Return the [X, Y] coordinate for the center point of the cell that contains the specified text.  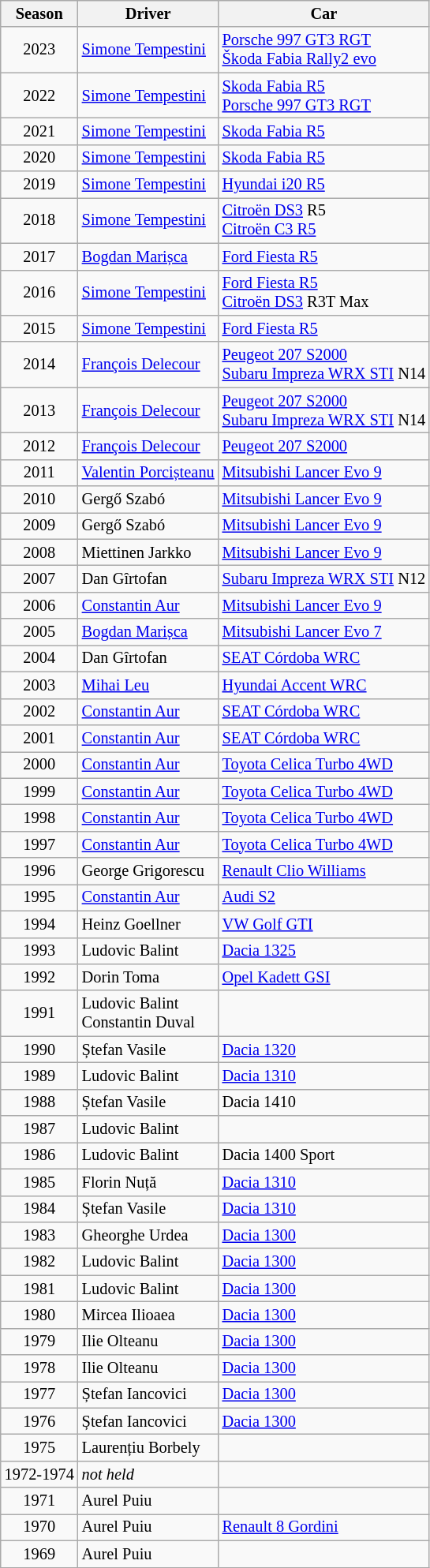
1985 [39, 1182]
Citroën DS3 R5Citroën C3 R5 [324, 220]
2015 [39, 328]
2009 [39, 526]
Valentin Porcișteanu [148, 473]
2002 [39, 712]
George Grigorescu [148, 871]
2017 [39, 256]
1981 [39, 1289]
Dacia 1325 [324, 951]
1998 [39, 818]
1980 [39, 1315]
1994 [39, 924]
2003 [39, 685]
1979 [39, 1342]
Mitsubishi Lancer Evo 7 [324, 632]
1993 [39, 951]
1977 [39, 1394]
1997 [39, 844]
2012 [39, 446]
1988 [39, 1102]
1986 [39, 1155]
2000 [39, 765]
2019 [39, 185]
2013 [39, 410]
2007 [39, 578]
2021 [39, 131]
1987 [39, 1129]
1971 [39, 1501]
1975 [39, 1448]
1995 [39, 897]
2022 [39, 95]
1978 [39, 1368]
1976 [39, 1421]
1990 [39, 1050]
not held [148, 1474]
Laurențiu Borbely [148, 1448]
2006 [39, 605]
Audi S2 [324, 897]
2001 [39, 738]
1983 [39, 1235]
1999 [39, 791]
Car [324, 13]
1992 [39, 977]
Skoda Fabia R5Porsche 997 GT3 RGT [324, 95]
1996 [39, 871]
Season [39, 13]
Dacia 1410 [324, 1102]
Subaru Impreza WRX STI N12 [324, 578]
Heinz Goellner [148, 924]
2004 [39, 658]
2008 [39, 552]
1984 [39, 1209]
Hyundai i20 R5 [324, 185]
1991 [39, 1013]
Hyundai Accent WRC [324, 685]
2014 [39, 365]
Dacia 1400 Sport [324, 1155]
VW Golf GTI [324, 924]
Gheorghe Urdea [148, 1235]
1970 [39, 1527]
2023 [39, 50]
2011 [39, 473]
Mihai Leu [148, 685]
2010 [39, 500]
Ludovic Balint Constantin Duval [148, 1013]
1989 [39, 1076]
2018 [39, 220]
Opel Kadett GSI [324, 977]
Dacia 1320 [324, 1050]
2005 [39, 632]
2016 [39, 293]
Miettinen Jarkko [148, 552]
Ford Fiesta R5Citroën DS3 R3T Max [324, 293]
Renault Clio Williams [324, 871]
1969 [39, 1554]
Florin Nuță [148, 1182]
Porsche 997 GT3 RGTŠkoda Fabia Rally2 evo [324, 50]
1972-1974 [39, 1474]
Mircea Ilioaea [148, 1315]
2020 [39, 158]
Peugeot 207 S2000 [324, 446]
Driver [148, 13]
Renault 8 Gordini [324, 1527]
1982 [39, 1262]
Dorin Toma [148, 977]
